Provide the [x, y] coordinate of the cell's center where the given text is located.  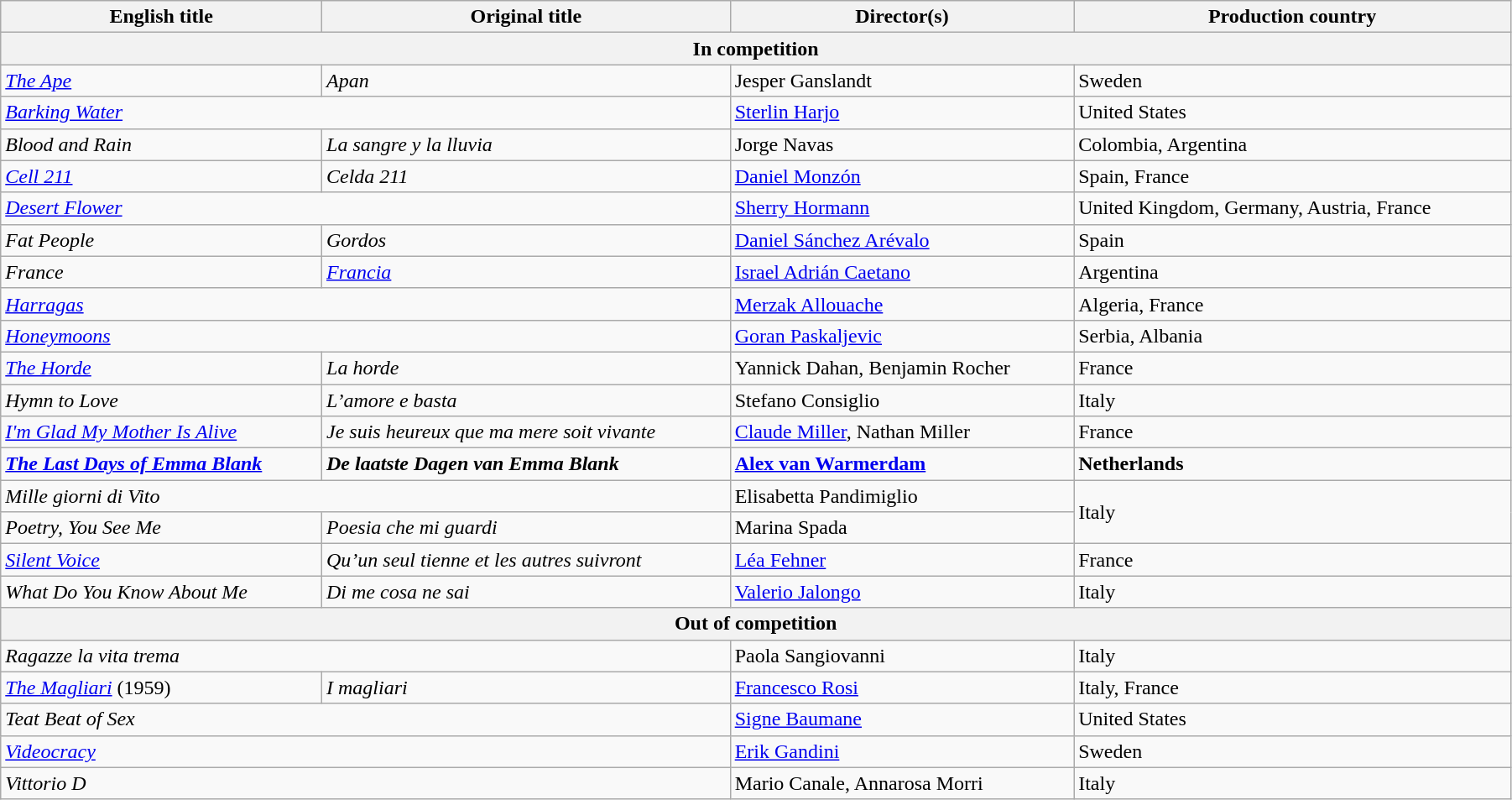
Di me cosa ne sai [527, 592]
Signe Baumane [901, 719]
Mille giorni di Vito [366, 496]
Spain [1292, 240]
Merzak Allouache [901, 304]
Out of competition [756, 624]
Daniel Sánchez Arévalo [901, 240]
Cell 211 [161, 176]
La horde [527, 368]
Qu’un seul tienne et les autres suivront [527, 560]
Francesco Rosi [901, 688]
Hymn to Love [161, 400]
Serbia, Albania [1292, 336]
Elisabetta Pandimiglio [901, 496]
United Kingdom, Germany, Austria, France [1292, 208]
Colombia, Argentina [1292, 144]
Honeymoons [366, 336]
Sterlin Harjo [901, 112]
Je suis heureux que ma mere soit vivante [527, 432]
I magliari [527, 688]
The Magliari (1959) [161, 688]
Videocracy [366, 751]
Erik Gandini [901, 751]
Daniel Monzón [901, 176]
Italy, France [1292, 688]
Yannick Dahan, Benjamin Rocher [901, 368]
La sangre y la lluvia [527, 144]
Jesper Ganslandt [901, 81]
Ragazze la vita trema [366, 656]
Israel Adrián Caetano [901, 272]
Vittorio D [366, 783]
Silent Voice [161, 560]
Goran Paskaljevic [901, 336]
Paola Sangiovanni [901, 656]
Mario Canale, Annarosa Morri [901, 783]
L’amore e basta [527, 400]
What Do You Know About Me [161, 592]
Argentina [1292, 272]
Marina Spada [901, 528]
Poesia che mi guardi [527, 528]
Fat People [161, 240]
Harragas [366, 304]
Desert Flower [366, 208]
Poetry, You See Me [161, 528]
Barking Water [366, 112]
Claude Miller, Nathan Miller [901, 432]
In competition [756, 49]
Netherlands [1292, 464]
I'm Glad My Mother Is Alive [161, 432]
Apan [527, 81]
Sherry Hormann [901, 208]
Original title [527, 17]
Blood and Rain [161, 144]
Director(s) [901, 17]
The Ape [161, 81]
Spain, France [1292, 176]
The Horde [161, 368]
Alex van Warmerdam [901, 464]
Algeria, France [1292, 304]
Valerio Jalongo [901, 592]
Stefano Consiglio [901, 400]
Francia [527, 272]
Jorge Navas [901, 144]
The Last Days of Emma Blank [161, 464]
Gordos [527, 240]
De laatste Dagen van Emma Blank [527, 464]
Léa Fehner [901, 560]
Celda 211 [527, 176]
Production country [1292, 17]
Teat Beat of Sex [366, 719]
English title [161, 17]
